Locate the cell with the specified text and output its [X, Y] center coordinate. 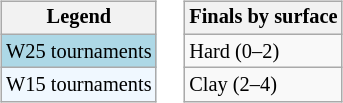
Legend [78, 18]
Hard (0–2) [263, 51]
W15 tournaments [78, 85]
Finals by surface [263, 18]
W25 tournaments [78, 51]
Clay (2–4) [263, 85]
